Identify which cell holds the provided text, then report its (X, Y) central coordinate. 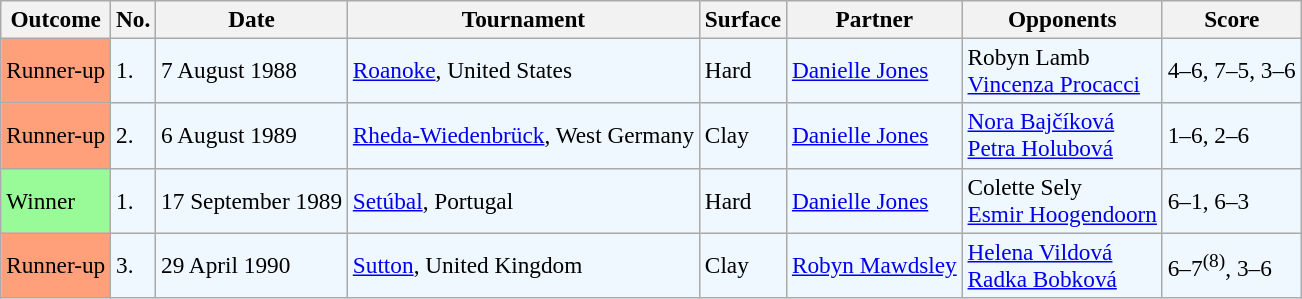
17 September 1989 (252, 200)
2. (134, 136)
6 August 1989 (252, 136)
Setúbal, Portugal (523, 200)
Outcome (56, 19)
Date (252, 19)
Opponents (1062, 19)
4–6, 7–5, 3–6 (1232, 70)
Partner (875, 19)
7 August 1988 (252, 70)
Nora Bajčíková Petra Holubová (1062, 136)
Helena Vildová Radka Bobková (1062, 264)
Roanoke, United States (523, 70)
Colette Sely Esmir Hoogendoorn (1062, 200)
29 April 1990 (252, 264)
Sutton, United Kingdom (523, 264)
1–6, 2–6 (1232, 136)
6–7(8), 3–6 (1232, 264)
Robyn Lamb Vincenza Procacci (1062, 70)
Surface (742, 19)
Score (1232, 19)
Tournament (523, 19)
6–1, 6–3 (1232, 200)
3. (134, 264)
No. (134, 19)
Rheda-Wiedenbrück, West Germany (523, 136)
Robyn Mawdsley (875, 264)
Winner (56, 200)
